Return the [X, Y] coordinate for the center point of the cell that contains the specified text.  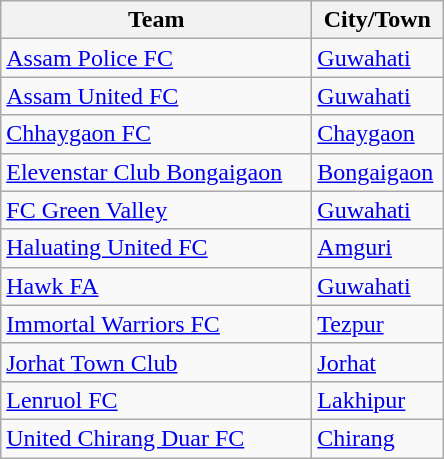
Jorhat Town Club [156, 362]
Chaygaon [378, 134]
Assam Police FC [156, 58]
Haluating United FC [156, 248]
Chhaygaon FC [156, 134]
Amguri [378, 248]
Team [156, 20]
Chirang [378, 438]
Bongaigaon [378, 172]
Lenruol FC [156, 400]
FC Green Valley [156, 210]
Elevenstar Club Bongaigaon [156, 172]
City/Town [378, 20]
Assam United FC [156, 96]
Tezpur [378, 324]
Hawk FA [156, 286]
Jorhat [378, 362]
Immortal Warriors FC [156, 324]
Lakhipur [378, 400]
United Chirang Duar FC [156, 438]
